Extract the (x, y) coordinate from the center of the cell holding the provided text.  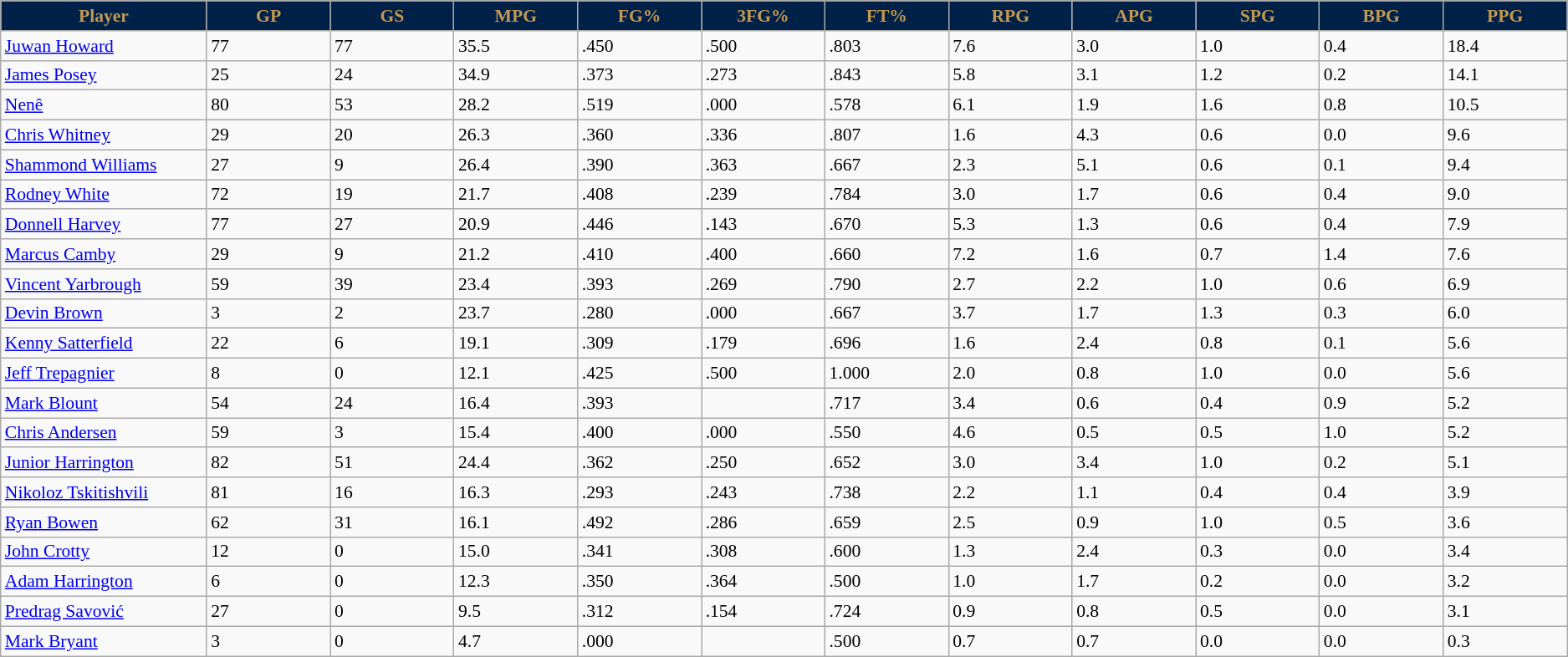
6.1 (1010, 105)
4.7 (516, 641)
.784 (886, 195)
Player (104, 16)
.408 (640, 195)
APG (1134, 16)
John Crotty (104, 552)
53 (392, 105)
21.2 (516, 254)
23.4 (516, 284)
.341 (640, 552)
19.1 (516, 344)
.738 (886, 492)
.373 (640, 75)
.154 (764, 612)
6.0 (1505, 313)
.243 (764, 492)
2.0 (1010, 374)
51 (392, 463)
7.9 (1505, 225)
39 (392, 284)
.578 (886, 105)
Chris Andersen (104, 433)
.293 (640, 492)
.600 (886, 552)
.360 (640, 135)
20.9 (516, 225)
21.7 (516, 195)
.309 (640, 344)
FT% (886, 16)
.696 (886, 344)
12.3 (516, 582)
35.5 (516, 46)
6.9 (1505, 284)
3.7 (1010, 313)
12.1 (516, 374)
James Posey (104, 75)
Ryan Bowen (104, 522)
16 (392, 492)
3.2 (1505, 582)
3FG% (764, 16)
82 (268, 463)
31 (392, 522)
SPG (1258, 16)
.425 (640, 374)
Devin Brown (104, 313)
Juwan Howard (104, 46)
54 (268, 403)
62 (268, 522)
15.4 (516, 433)
Jeff Trepagnier (104, 374)
10.5 (1505, 105)
4.3 (1134, 135)
Nikoloz Tskitishvili (104, 492)
24.4 (516, 463)
.450 (640, 46)
19 (392, 195)
MPG (516, 16)
.652 (886, 463)
Mark Bryant (104, 641)
22 (268, 344)
25 (268, 75)
.390 (640, 165)
2 (392, 313)
.843 (886, 75)
Marcus Camby (104, 254)
2.5 (1010, 522)
20 (392, 135)
Mark Blount (104, 403)
9.6 (1505, 135)
.179 (764, 344)
Vincent Yarbrough (104, 284)
9.0 (1505, 195)
1.4 (1382, 254)
BPG (1382, 16)
.790 (886, 284)
.273 (764, 75)
.312 (640, 612)
16.1 (516, 522)
81 (268, 492)
.308 (764, 552)
1.1 (1134, 492)
Junior Harrington (104, 463)
2.3 (1010, 165)
.659 (886, 522)
Adam Harrington (104, 582)
.519 (640, 105)
12 (268, 552)
Donnell Harvey (104, 225)
PPG (1505, 16)
5.3 (1010, 225)
.492 (640, 522)
9.5 (516, 612)
.717 (886, 403)
.807 (886, 135)
Chris Whitney (104, 135)
.362 (640, 463)
26.4 (516, 165)
1.000 (886, 374)
.410 (640, 254)
5.8 (1010, 75)
8 (268, 374)
.239 (764, 195)
.336 (764, 135)
18.4 (1505, 46)
Rodney White (104, 195)
GS (392, 16)
.364 (764, 582)
.446 (640, 225)
RPG (1010, 16)
34.9 (516, 75)
Shammond Williams (104, 165)
1.2 (1258, 75)
15.0 (516, 552)
.286 (764, 522)
80 (268, 105)
9.4 (1505, 165)
.724 (886, 612)
GP (268, 16)
1.9 (1134, 105)
Predrag Savović (104, 612)
.363 (764, 165)
.660 (886, 254)
.803 (886, 46)
3.9 (1505, 492)
28.2 (516, 105)
.143 (764, 225)
2.7 (1010, 284)
26.3 (516, 135)
4.6 (1010, 433)
14.1 (1505, 75)
.269 (764, 284)
23.7 (516, 313)
16.3 (516, 492)
FG% (640, 16)
3.6 (1505, 522)
.250 (764, 463)
.550 (886, 433)
.670 (886, 225)
Kenny Satterfield (104, 344)
16.4 (516, 403)
Nenê (104, 105)
.350 (640, 582)
72 (268, 195)
7.2 (1010, 254)
.280 (640, 313)
